Scan for the cell matching the given text and deliver its [x, y] coordinate at center. 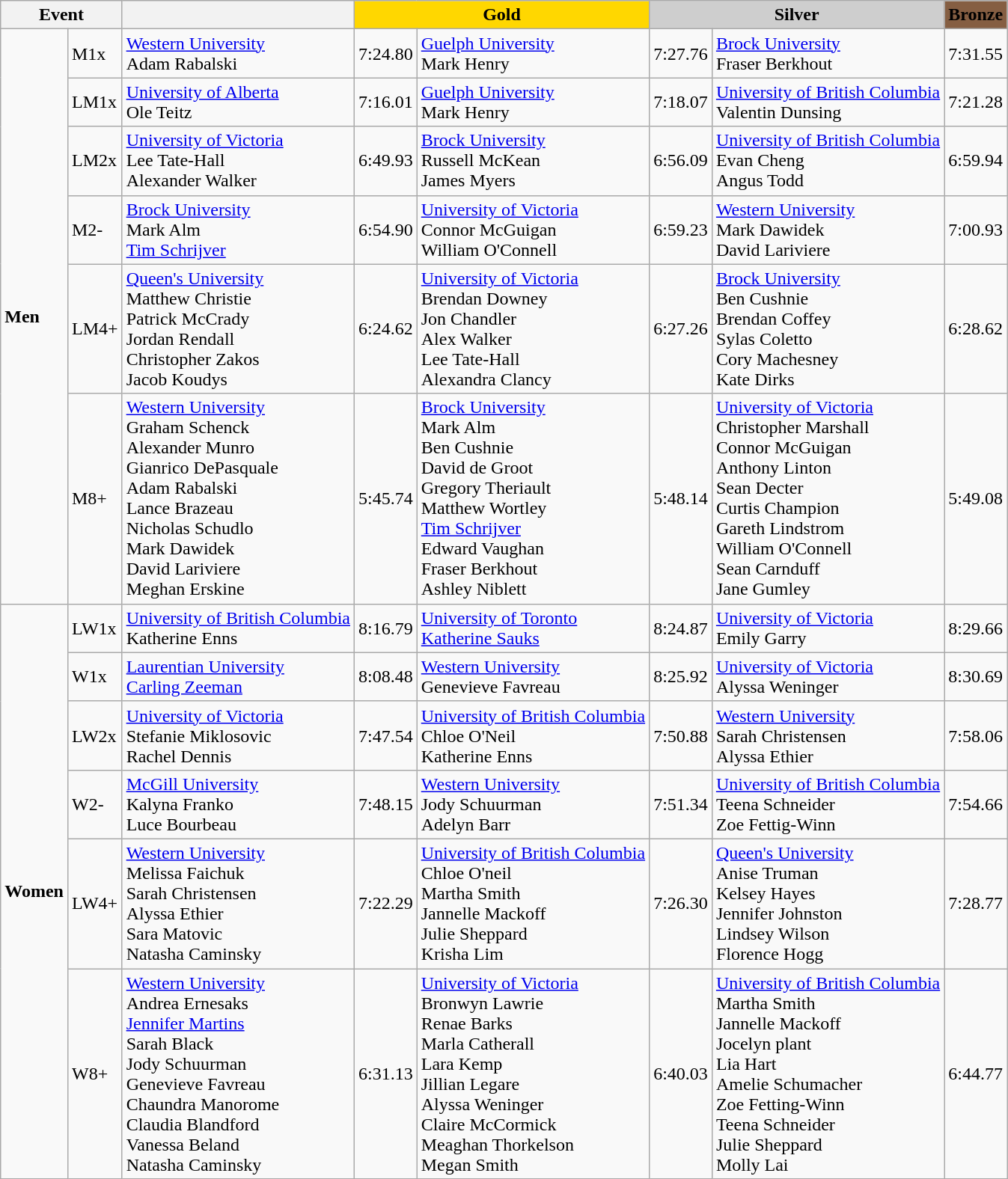
M2- [94, 230]
Brock UniversityMark AlmTim Schrijver [238, 230]
Western UniversityMelissa FaichukSarah ChristensenAlyssa EthierSara MatovicNatasha Caminsky [238, 904]
University of British ColumbiaChloe O'neilMartha SmithJannelle MackoffJulie SheppardKrisha Lim [533, 904]
Brock UniversityBen CushnieBrendan CoffeySylas ColettoCory MachesneyKate Dirks [828, 329]
6:24.62 [385, 329]
Western UniversityAdam Rabalski [238, 54]
7:21.28 [976, 102]
7:18.07 [681, 102]
University of AlbertaOle Teitz [238, 102]
5:48.14 [681, 498]
M8+ [94, 498]
M1x [94, 54]
Brock UniversityFraser Berkhout [828, 54]
7:31.55 [976, 54]
7:48.15 [385, 804]
Brock UniversityRussell McKeanJames Myers [533, 161]
W2- [94, 804]
Western UniversitySarah ChristensenAlyssa Ethier [828, 735]
University of VictoriaLee Tate-HallAlexander Walker [238, 161]
University of British ColumbiaValentin Dunsing [828, 102]
7:00.93 [976, 230]
6:59.23 [681, 230]
8:24.87 [681, 628]
University of British ColumbiaChloe O'NeilKatherine Enns [533, 735]
7:16.01 [385, 102]
7:58.06 [976, 735]
7:27.76 [681, 54]
Silver [797, 15]
University of VictoriaStefanie MiklosovicRachel Dennis [238, 735]
W8+ [94, 1073]
Event [61, 15]
6:27.26 [681, 329]
Women [34, 891]
6:49.93 [385, 161]
Gold [501, 15]
8:30.69 [976, 676]
University of Toronto Katherine Sauks [533, 628]
University of VictoriaConnor McGuiganWilliam O'Connell [533, 230]
Brock UniversityMark AlmBen CushnieDavid de GrootGregory TheriaultMatthew WortleyTim SchrijverEdward VaughanFraser BerkhoutAshley Niblett [533, 498]
Western UniversityGraham SchenckAlexander MunroGianrico DePasqualeAdam RabalskiLance BrazeauNicholas SchudloMark DawidekDavid LariviereMeghan Erskine [238, 498]
8:25.92 [681, 676]
6:59.94 [976, 161]
7:28.77 [976, 904]
5:49.08 [976, 498]
6:56.09 [681, 161]
University of VictoriaEmily Garry [828, 628]
Western UniversityGenevieve Favreau [533, 676]
Queen's UniversityAnise TrumanKelsey HayesJennifer JohnstonLindsey WilsonFlorence Hogg [828, 904]
Queen's UniversityMatthew ChristiePatrick McCradyJordan RendallChristopher ZakosJacob Koudys [238, 329]
6:31.13 [385, 1073]
6:28.62 [976, 329]
Laurentian UniversityCarling Zeeman [238, 676]
LW1x [94, 628]
Western UniversityMark DawidekDavid Lariviere [828, 230]
6:44.77 [976, 1073]
W1x [94, 676]
Men [34, 316]
7:26.30 [681, 904]
Bronze [976, 15]
University of VictoriaBronwyn LawrieRenae BarksMarla CatherallLara KempJillian LegareAlyssa WeningerClaire McCormickMeaghan ThorkelsonMegan Smith [533, 1073]
7:24.80 [385, 54]
7:51.34 [681, 804]
6:54.90 [385, 230]
University of British ColumbiaTeena SchneiderZoe Fettig-Winn [828, 804]
University of British ColumbiaEvan ChengAngus Todd [828, 161]
8:08.48 [385, 676]
8:29.66 [976, 628]
7:54.66 [976, 804]
6:40.03 [681, 1073]
Western UniversityJody SchuurmanAdelyn Barr [533, 804]
7:47.54 [385, 735]
LM4+ [94, 329]
University of British ColumbiaKatherine Enns [238, 628]
LM2x [94, 161]
McGill UniversityKalyna FrankoLuce Bourbeau [238, 804]
LW4+ [94, 904]
University of VictoriaAlyssa Weninger [828, 676]
University of VictoriaBrendan DowneyJon ChandlerAlex WalkerLee Tate-HallAlexandra Clancy [533, 329]
7:22.29 [385, 904]
LW2x [94, 735]
7:50.88 [681, 735]
8:16.79 [385, 628]
LM1x [94, 102]
5:45.74 [385, 498]
